For the text-containing cell, return its midpoint in (X, Y) coordinate format. 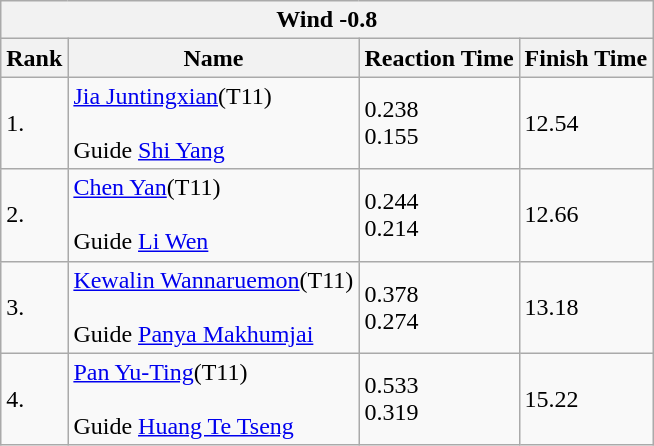
4. (34, 399)
Rank (34, 58)
Finish Time (586, 58)
Name (214, 58)
15.22 (586, 399)
13.18 (586, 307)
Wind -0.8 (327, 20)
Jia Juntingxian(T11)Guide Shi Yang (214, 123)
12.54 (586, 123)
0.3780.274 (439, 307)
1. (34, 123)
0.2440.214 (439, 215)
12.66 (586, 215)
Kewalin Wannaruemon(T11)Guide Panya Makhumjai (214, 307)
Pan Yu-Ting(T11)Guide Huang Te Tseng (214, 399)
Chen Yan(T11)Guide Li Wen (214, 215)
3. (34, 307)
Reaction Time (439, 58)
0.2380.155 (439, 123)
2. (34, 215)
0.5330.319 (439, 399)
